Identify which cell holds the provided text, then report its (X, Y) central coordinate. 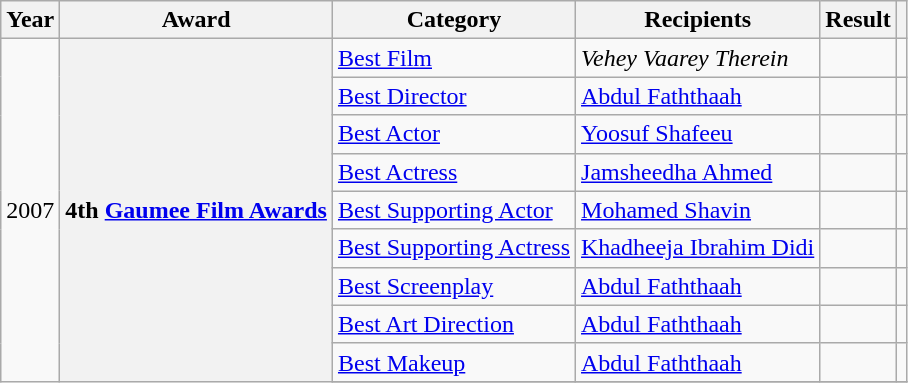
Jamsheedha Ahmed (698, 172)
Mohamed Shavin (698, 210)
4th Gaumee Film Awards (196, 210)
Vehey Vaarey Therein (698, 58)
2007 (30, 210)
Best Supporting Actor (454, 210)
Best Director (454, 96)
Best Art Direction (454, 324)
Result (858, 20)
Best Makeup (454, 362)
Recipients (698, 20)
Best Actor (454, 134)
Best Actress (454, 172)
Khadheeja Ibrahim Didi (698, 248)
Year (30, 20)
Best Supporting Actress (454, 248)
Category (454, 20)
Best Film (454, 58)
Best Screenplay (454, 286)
Award (196, 20)
Yoosuf Shafeeu (698, 134)
